Locate the cell with the specified text and output its (X, Y) center coordinate. 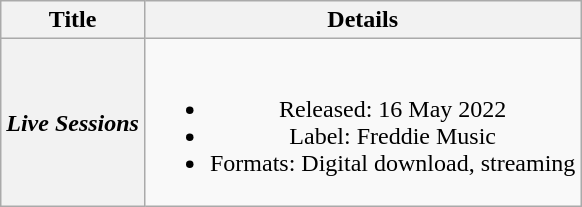
Live Sessions (73, 122)
Details (362, 20)
Released: 16 May 2022Label: Freddie MusicFormats: Digital download, streaming (362, 122)
Title (73, 20)
